Detect which cell encompasses the target text, then output its [X, Y] center coordinate. 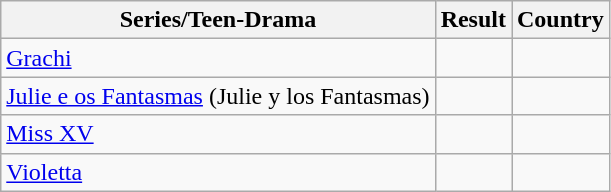
Series/Teen-Drama [218, 20]
Julie e os Fantasmas (Julie y los Fantasmas) [218, 96]
Miss XV [218, 134]
Country [561, 20]
Result [473, 20]
Grachi [218, 58]
Violetta [218, 172]
